Determine the (X, Y) coordinate at the center of the cell enclosing the given text.  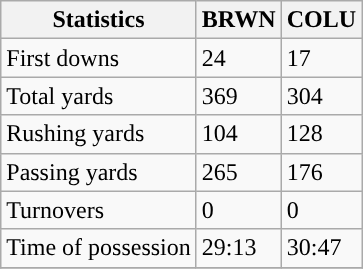
COLU (321, 20)
176 (321, 172)
369 (238, 96)
BRWN (238, 20)
Turnovers (99, 210)
265 (238, 172)
24 (238, 58)
First downs (99, 58)
30:47 (321, 248)
Statistics (99, 20)
128 (321, 134)
29:13 (238, 248)
Passing yards (99, 172)
104 (238, 134)
17 (321, 58)
304 (321, 96)
Time of possession (99, 248)
Rushing yards (99, 134)
Total yards (99, 96)
